Identify which cell holds the provided text, then report its (X, Y) central coordinate. 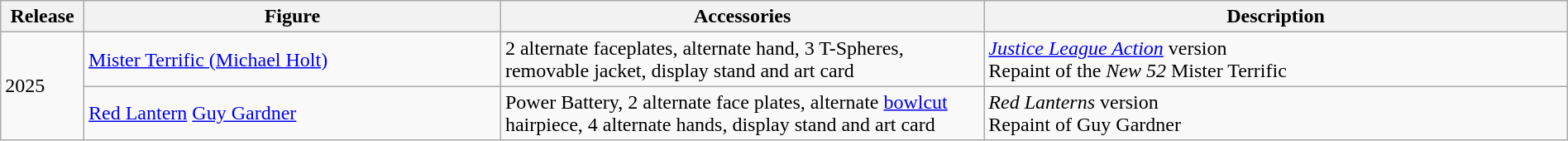
Description (1275, 17)
Mister Terrific (Michael Holt) (293, 60)
Power Battery, 2 alternate face plates, alternate bowlcut hairpiece, 4 alternate hands, display stand and art card (742, 113)
2025 (43, 86)
Figure (293, 17)
Justice League Action versionRepaint of the New 52 Mister Terrific (1275, 60)
Release (43, 17)
Red Lanterns versionRepaint of Guy Gardner (1275, 113)
2 alternate faceplates, alternate hand, 3 T-Spheres, removable jacket, display stand and art card (742, 60)
Accessories (742, 17)
Red Lantern Guy Gardner (293, 113)
